Pinpoint the cell where the given text exists, returning its [x, y] midpoint coordinate. 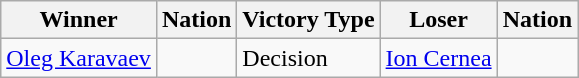
Loser [438, 20]
Ion Cernea [438, 58]
Decision [308, 58]
Winner [79, 20]
Oleg Karavaev [79, 58]
Victory Type [308, 20]
